Provide the (x, y) coordinate of the cell's center where the given text is located.  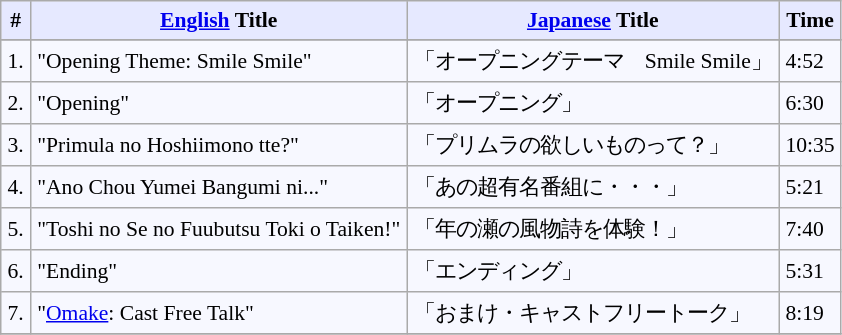
6:30 (810, 103)
8:19 (810, 313)
1. (16, 61)
7:40 (810, 229)
4:52 (810, 61)
「年の瀬の風物詩を体験！」 (593, 229)
2. (16, 103)
5:31 (810, 271)
Time (810, 20)
"Omake: Cast Free Talk" (218, 313)
10:35 (810, 145)
「あの超有名番組に・・・」 (593, 187)
"Ending" (218, 271)
"Opening Theme: Smile Smile" (218, 61)
"Primula no Hoshiimono tte?" (218, 145)
「おまけ・キャストフリートーク」 (593, 313)
5:21 (810, 187)
English Title (218, 20)
4. (16, 187)
"Toshi no Se no Fuubutsu Toki o Taiken!" (218, 229)
「プリムラの欲しいものって？」 (593, 145)
「エンディング」 (593, 271)
"Opening" (218, 103)
3. (16, 145)
「オープニングテーマ Smile Smile」 (593, 61)
5. (16, 229)
7. (16, 313)
「オープニング」 (593, 103)
Japanese Title (593, 20)
6. (16, 271)
# (16, 20)
"Ano Chou Yumei Bangumi ni..." (218, 187)
